Output the (X, Y) coordinate of the center of the cell containing the given text.  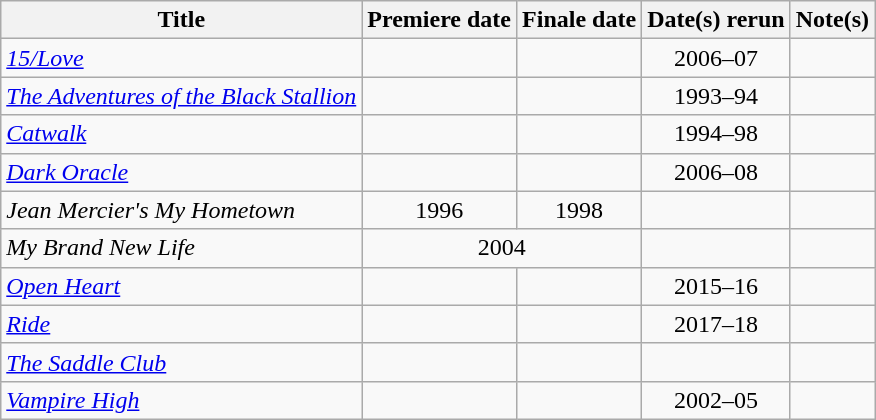
1998 (580, 210)
2004 (502, 248)
Note(s) (832, 20)
The Adventures of the Black Stallion (182, 96)
2006–08 (716, 172)
1994–98 (716, 134)
1993–94 (716, 96)
2006–07 (716, 58)
2015–16 (716, 286)
Finale date (580, 20)
1996 (440, 210)
Premiere date (440, 20)
2002–05 (716, 400)
Dark Oracle (182, 172)
Ride (182, 324)
15/Love (182, 58)
Catwalk (182, 134)
Vampire High (182, 400)
Jean Mercier's My Hometown (182, 210)
2017–18 (716, 324)
My Brand New Life (182, 248)
Open Heart (182, 286)
The Saddle Club (182, 362)
Title (182, 20)
Date(s) rerun (716, 20)
